Return the [X, Y] coordinate for the center point of the cell that contains the specified text.  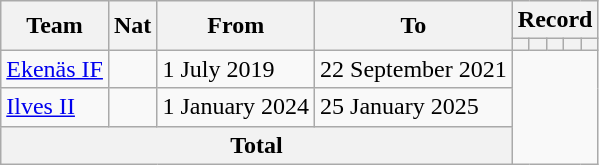
Ekenäs IF [55, 69]
Team [55, 26]
To [414, 26]
Total [257, 145]
22 September 2021 [414, 69]
25 January 2025 [414, 107]
From [236, 26]
Nat [132, 26]
1 July 2019 [236, 69]
Ilves II [55, 107]
Record [555, 20]
1 January 2024 [236, 107]
